Extract the (x, y) coordinate from the center of the cell holding the provided text.  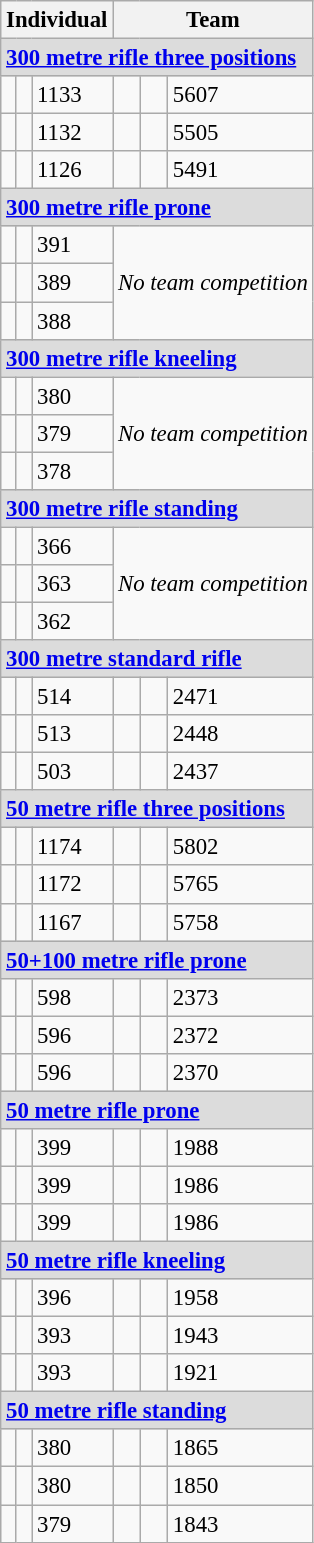
5505 (241, 133)
1843 (241, 1524)
514 (72, 697)
362 (72, 621)
1850 (241, 1486)
50 metre rifle kneeling (157, 1261)
300 metre rifle prone (157, 208)
2373 (241, 997)
2372 (241, 1035)
1174 (72, 847)
2437 (241, 772)
366 (72, 546)
50 metre rifle standing (157, 1411)
378 (72, 471)
5607 (241, 95)
1988 (241, 1148)
5802 (241, 847)
1133 (72, 95)
300 metre standard rifle (157, 659)
300 metre rifle kneeling (157, 358)
Individual (57, 20)
1132 (72, 133)
503 (72, 772)
300 metre rifle three positions (157, 58)
1921 (241, 1373)
1943 (241, 1336)
50 metre rifle prone (157, 1110)
50+100 metre rifle prone (157, 960)
300 metre rifle standing (157, 509)
389 (72, 283)
1167 (72, 922)
5765 (241, 885)
513 (72, 734)
1958 (241, 1298)
50 metre rifle three positions (157, 809)
396 (72, 1298)
1126 (72, 170)
388 (72, 321)
363 (72, 584)
1172 (72, 885)
598 (72, 997)
1865 (241, 1449)
2370 (241, 1073)
2448 (241, 734)
391 (72, 245)
5758 (241, 922)
5491 (241, 170)
Team (213, 20)
2471 (241, 697)
